Find where the given text appears and provide that cell's center as [x, y] coordinate. 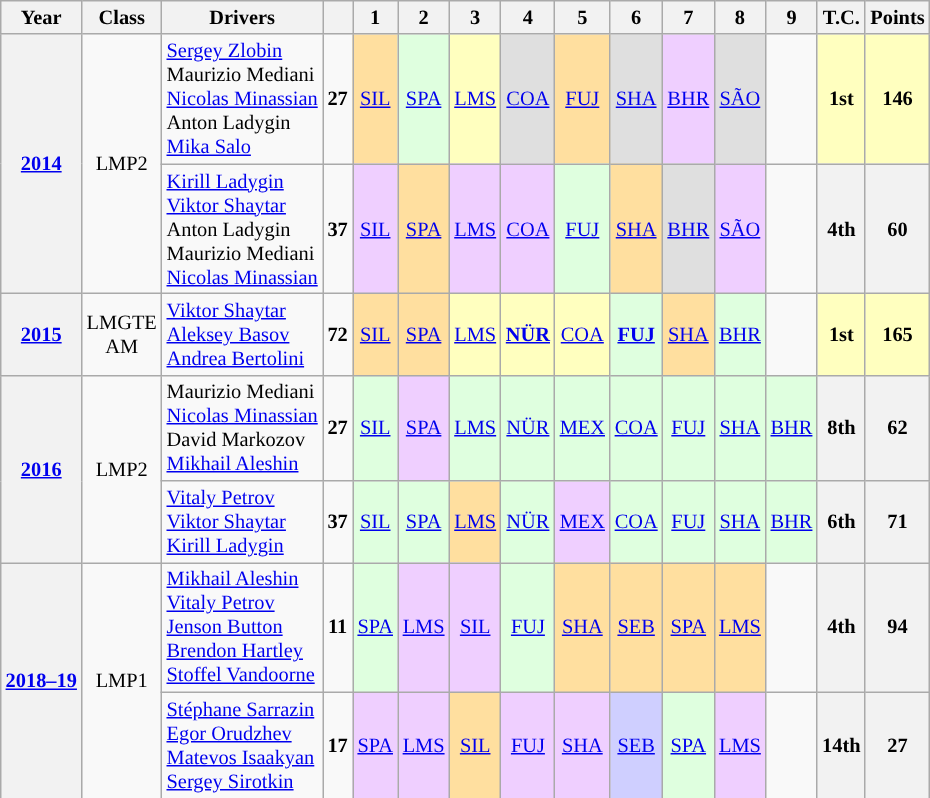
6 [636, 17]
2016 [42, 468]
7 [689, 17]
T.C. [841, 17]
17 [338, 745]
146 [897, 99]
Viktor Shaytar Aleksey Basov Andrea Bertolini [242, 334]
4 [528, 17]
Stéphane Sarrazin Egor Orudzhev Matevos Isaakyan Sergey Sirotkin [242, 745]
2 [424, 17]
Kirill Ladygin Viktor Shaytar Anton Ladygin Maurizio Mediani Nicolas Minassian [242, 229]
14th [841, 745]
62 [897, 428]
Mikhail Aleshin Vitaly Petrov Jenson Button Brendon Hartley Stoffel Vandoorne [242, 627]
LMP1 [122, 680]
2018–19 [42, 680]
2014 [42, 164]
Class [122, 17]
Maurizio Mediani Nicolas Minassian David Markozov Mikhail Aleshin [242, 428]
6th [841, 522]
Sergey Zlobin Maurizio Mediani Nicolas Minassian Anton Ladygin Mika Salo [242, 99]
60 [897, 229]
2015 [42, 334]
94 [897, 627]
3 [475, 17]
Vitaly Petrov Viktor Shaytar Kirill Ladygin [242, 522]
165 [897, 334]
11 [338, 627]
Drivers [242, 17]
5 [582, 17]
8th [841, 428]
Points [897, 17]
72 [338, 334]
8 [740, 17]
1 [376, 17]
9 [792, 17]
71 [897, 522]
LMGTEAM [122, 334]
Year [42, 17]
